Locate the cell with the specified text and output its [X, Y] center coordinate. 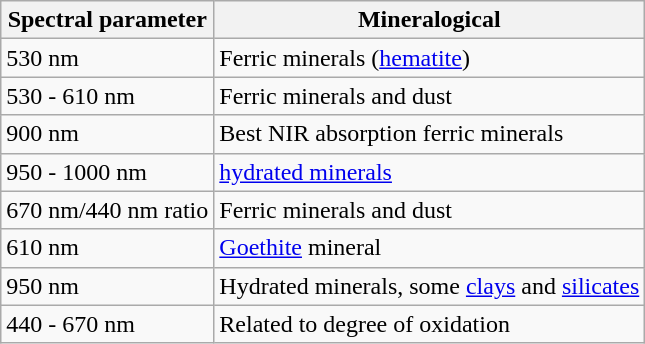
Goethite mineral [430, 248]
530 nm [108, 58]
610 nm [108, 248]
530 - 610 nm [108, 96]
440 - 670 nm [108, 324]
Spectral parameter [108, 20]
900 nm [108, 134]
Mineralogical [430, 20]
Best NIR absorption ferric minerals [430, 134]
hydrated minerals [430, 172]
950 - 1000 nm [108, 172]
950 nm [108, 286]
670 nm/440 nm ratio [108, 210]
Ferric minerals (hematite) [430, 58]
Related to degree of oxidation [430, 324]
Hydrated minerals, some clays and silicates [430, 286]
